Detect which cell encompasses the target text, then output its [x, y] center coordinate. 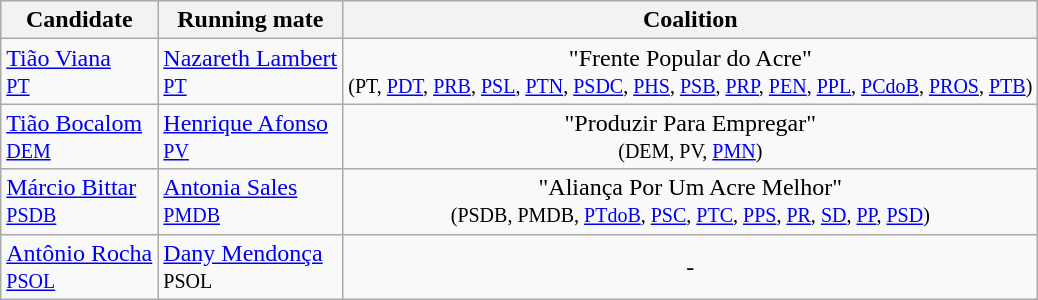
Antônio RochaPSOL [80, 266]
Tião BocalomDEM [80, 136]
- [690, 266]
Coalition [690, 20]
"Frente Popular do Acre"(PT, PDT, PRB, PSL, PTN, PSDC, PHS, PSB, PRP, PEN, PPL, PCdoB, PROS, PTB) [690, 72]
"Produzir Para Empregar"(DEM, PV, PMN) [690, 136]
Nazareth LambertPT [250, 72]
Tião VianaPT [80, 72]
Márcio BittarPSDB [80, 202]
Running mate [250, 20]
Dany MendonçaPSOL [250, 266]
"Aliança Por Um Acre Melhor"(PSDB, PMDB, PTdoB, PSC, PTC, PPS, PR, SD, PP, PSD) [690, 202]
Henrique AfonsoPV [250, 136]
Antonia SalesPMDB [250, 202]
Candidate [80, 20]
